Pinpoint the cell where the given text exists, returning its [X, Y] midpoint coordinate. 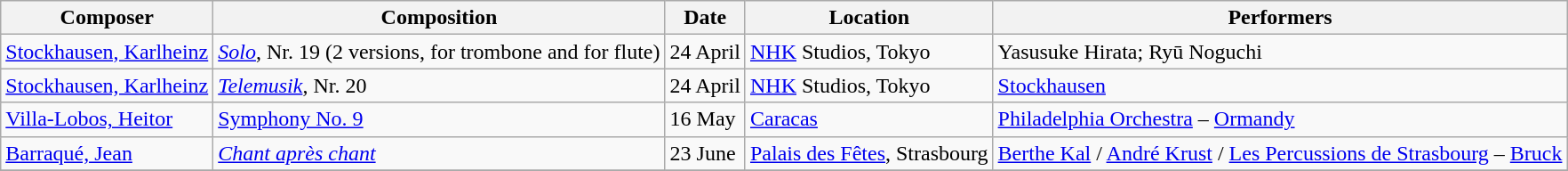
Villa-Lobos, Heitor [107, 119]
Solo, Nr. 19 (2 versions, for trombone and for flute) [439, 52]
Location [869, 18]
Yasusuke Hirata; Ryū Noguchi [1280, 52]
Caracas [869, 119]
16 May [705, 119]
Berthe Kal / André Krust / Les Percussions de Strasbourg – Bruck [1280, 153]
Date [705, 18]
Philadelphia Orchestra – Ormandy [1280, 119]
Palais des Fêtes, Strasbourg [869, 153]
Performers [1280, 18]
23 June [705, 153]
Chant après chant [439, 153]
Symphony No. 9 [439, 119]
Composition [439, 18]
Stockhausen [1280, 85]
Composer [107, 18]
Telemusik, Nr. 20 [439, 85]
Barraqué, Jean [107, 153]
